Return the (X, Y) coordinate for the center point of the cell that contains the specified text.  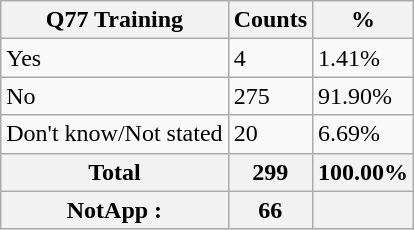
Counts (270, 20)
1.41% (364, 58)
Q77 Training (114, 20)
6.69% (364, 134)
91.90% (364, 96)
Total (114, 172)
100.00% (364, 172)
Yes (114, 58)
66 (270, 210)
No (114, 96)
20 (270, 134)
NotApp : (114, 210)
275 (270, 96)
299 (270, 172)
Don't know/Not stated (114, 134)
4 (270, 58)
% (364, 20)
